Determine the [X, Y] coordinate at the center of the cell enclosing the given text.  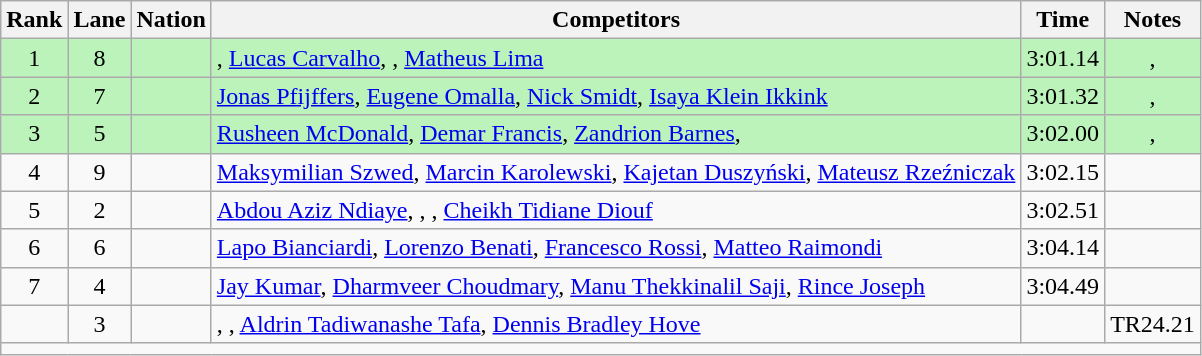
Jonas Pfijffers, Eugene Omalla, Nick Smidt, Isaya Klein Ikkink [616, 96]
3:02.51 [1063, 210]
Competitors [616, 20]
3:04.49 [1063, 286]
3:02.15 [1063, 172]
TR24.21 [1153, 324]
, , Aldrin Tadiwanashe Tafa, Dennis Bradley Hove [616, 324]
3:02.00 [1063, 134]
Jay Kumar, Dharmveer Choudmary, Manu Thekkinalil Saji, Rince Joseph [616, 286]
Nation [171, 20]
Abdou Aziz Ndiaye, , , Cheikh Tidiane Diouf [616, 210]
Time [1063, 20]
3:01.14 [1063, 58]
Notes [1153, 20]
Rusheen McDonald, Demar Francis, Zandrion Barnes, [616, 134]
Lane [100, 20]
, Lucas Carvalho, , Matheus Lima [616, 58]
3:04.14 [1063, 248]
1 [34, 58]
Rank [34, 20]
3:01.32 [1063, 96]
Lapo Bianciardi, Lorenzo Benati, Francesco Rossi, Matteo Raimondi [616, 248]
8 [100, 58]
9 [100, 172]
Maksymilian Szwed, Marcin Karolewski, Kajetan Duszyński, Mateusz Rzeźniczak [616, 172]
